Pinpoint the cell where the given text exists, returning its (x, y) midpoint coordinate. 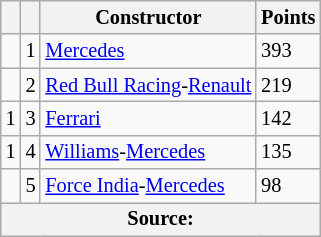
Ferrari (148, 118)
135 (288, 152)
Williams-Mercedes (148, 152)
4 (31, 152)
98 (288, 186)
219 (288, 85)
142 (288, 118)
3 (31, 118)
Red Bull Racing-Renault (148, 85)
Constructor (148, 17)
5 (31, 186)
2 (31, 85)
Source: (161, 219)
393 (288, 51)
Mercedes (148, 51)
Points (288, 17)
Force India-Mercedes (148, 186)
